Output the (X, Y) coordinate of the center of the cell containing the given text.  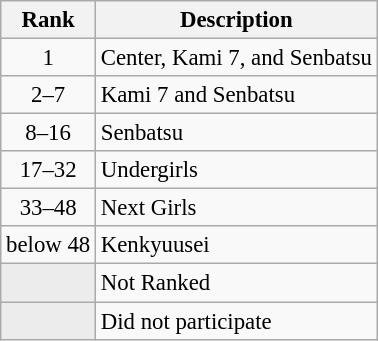
Next Girls (237, 208)
33–48 (48, 208)
Not Ranked (237, 283)
Did not participate (237, 321)
Undergirls (237, 170)
17–32 (48, 170)
2–7 (48, 95)
Description (237, 20)
8–16 (48, 133)
1 (48, 58)
Kami 7 and Senbatsu (237, 95)
below 48 (48, 245)
Kenkyuusei (237, 245)
Senbatsu (237, 133)
Center, Kami 7, and Senbatsu (237, 58)
Rank (48, 20)
